Output the [X, Y] coordinate of the center of the cell containing the given text.  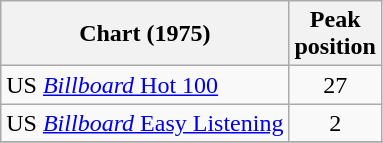
27 [335, 85]
Peakposition [335, 34]
US Billboard Hot 100 [145, 85]
US Billboard Easy Listening [145, 123]
Chart (1975) [145, 34]
2 [335, 123]
